Detect which cell encompasses the target text, then output its [X, Y] center coordinate. 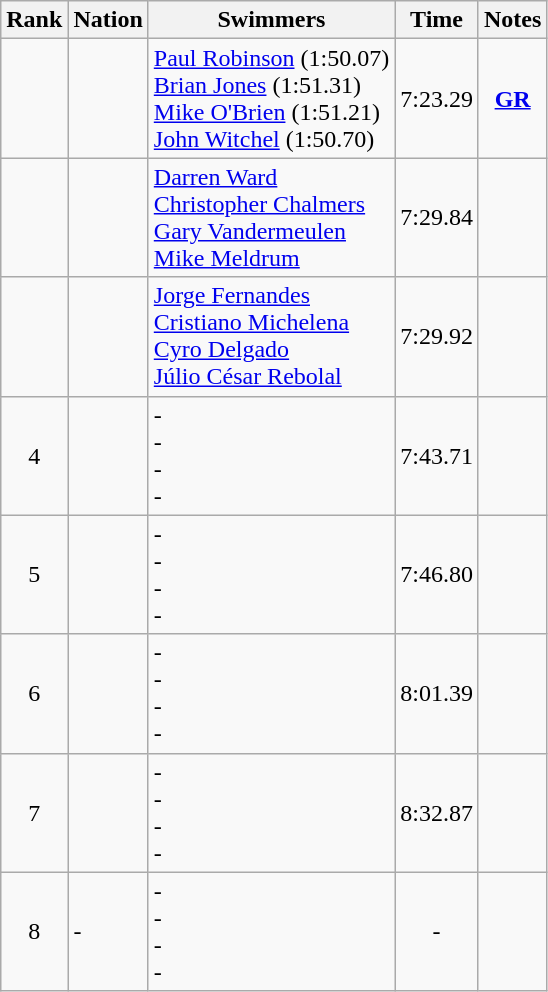
4 [34, 456]
Darren WardChristopher ChalmersGary VandermeulenMike Meldrum [271, 218]
7:29.84 [437, 218]
7:46.80 [437, 574]
Paul Robinson (1:50.07) Brian Jones (1:51.31) Mike O'Brien (1:51.21) John Witchel (1:50.70) [271, 98]
7:43.71 [437, 456]
7:23.29 [437, 98]
Jorge Fernandes Cristiano Michelena Cyro Delgado Júlio César Rebolal [271, 336]
7:29.92 [437, 336]
Nation [108, 20]
Notes [512, 20]
8:01.39 [437, 694]
8 [34, 932]
Time [437, 20]
8:32.87 [437, 812]
7 [34, 812]
6 [34, 694]
Rank [34, 20]
Swimmers [271, 20]
5 [34, 574]
GR [512, 98]
